Detect which cell encompasses the target text, then output its (X, Y) center coordinate. 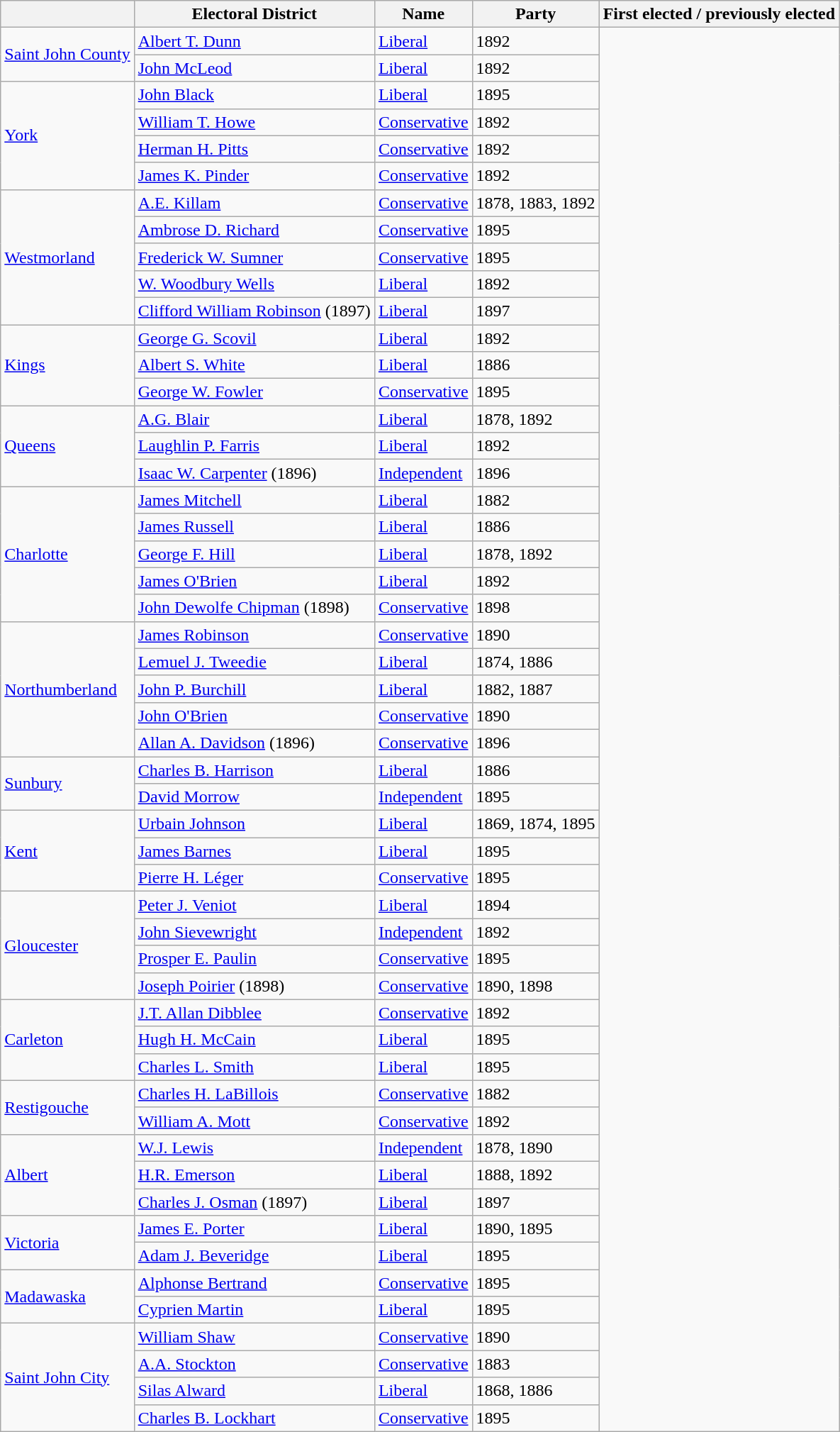
James Robinson (254, 635)
1898 (536, 608)
Party (536, 14)
Albert (67, 1175)
Sunbury (67, 783)
Pierre H. Léger (254, 878)
Charles B. Harrison (254, 770)
A.G. Blair (254, 419)
Saint John County (67, 55)
John McLeod (254, 68)
James O'Brien (254, 581)
Northumberland (67, 689)
First elected / previously elected (719, 14)
James E. Porter (254, 1229)
1890, 1898 (536, 986)
Laughlin P. Farris (254, 446)
Electoral District (254, 14)
Victoria (67, 1243)
Prosper E. Paulin (254, 959)
Charles L. Smith (254, 1067)
James Mitchell (254, 500)
Allan A. Davidson (1896) (254, 743)
Peter J. Veniot (254, 905)
1878, 1890 (536, 1148)
Alphonse Bertrand (254, 1283)
Ambrose D. Richard (254, 230)
Adam J. Beveridge (254, 1256)
Carleton (67, 1040)
Albert S. White (254, 365)
George F. Hill (254, 554)
Kings (67, 365)
John O'Brien (254, 716)
Restigouche (67, 1107)
1888, 1892 (536, 1175)
York (67, 135)
Gloucester (67, 945)
John Black (254, 95)
Queens (67, 446)
Kent (67, 851)
George G. Scovil (254, 338)
James Russell (254, 527)
William T. Howe (254, 122)
Saint John City (67, 1377)
James K. Pinder (254, 176)
Albert T. Dunn (254, 41)
James Barnes (254, 851)
Clifford William Robinson (1897) (254, 311)
1882, 1887 (536, 689)
Urbain Johnson (254, 824)
Isaac W. Carpenter (1896) (254, 473)
1869, 1874, 1895 (536, 824)
Westmorland (67, 257)
1894 (536, 905)
1878, 1883, 1892 (536, 203)
Charles B. Lockhart (254, 1418)
Madawaska (67, 1297)
1868, 1886 (536, 1391)
1874, 1886 (536, 662)
Charles J. Osman (1897) (254, 1202)
W.J. Lewis (254, 1148)
John Sievewright (254, 932)
Charles H. LaBillois (254, 1094)
William A. Mott (254, 1121)
William Shaw (254, 1337)
1890, 1895 (536, 1229)
J.T. Allan Dibblee (254, 1013)
1883 (536, 1364)
Hugh H. McCain (254, 1040)
Silas Alward (254, 1391)
Frederick W. Sumner (254, 257)
Cyprien Martin (254, 1310)
David Morrow (254, 797)
Joseph Poirier (1898) (254, 986)
A.A. Stockton (254, 1364)
W. Woodbury Wells (254, 284)
H.R. Emerson (254, 1175)
A.E. Killam (254, 203)
Lemuel J. Tweedie (254, 662)
George W. Fowler (254, 392)
Charlotte (67, 554)
Herman H. Pitts (254, 149)
John Dewolfe Chipman (1898) (254, 608)
Name (423, 14)
John P. Burchill (254, 689)
